Identify which cell holds the provided text, then report its (x, y) central coordinate. 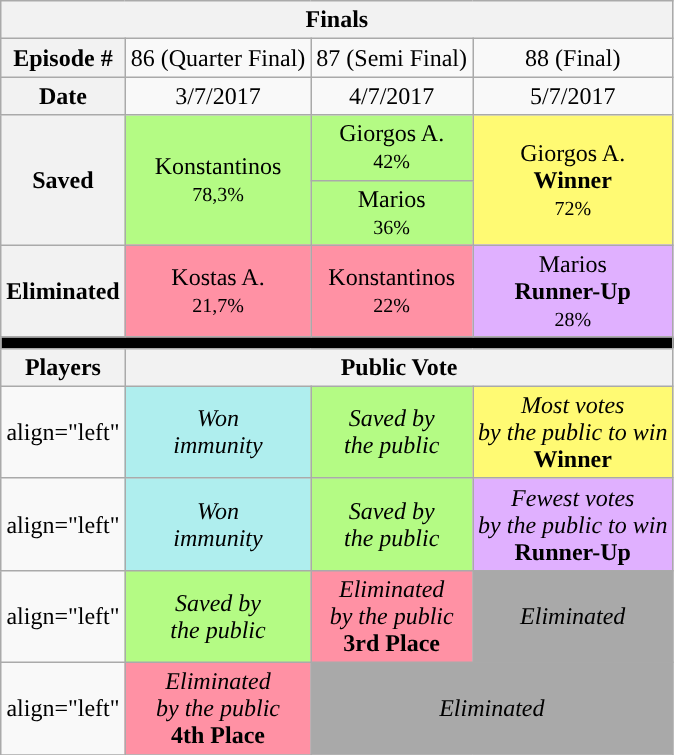
Konstantinos 78,3% (218, 180)
86 (Quarter Final) (218, 58)
Eliminated by the public 3rd Place (392, 616)
Finals (337, 20)
Most votes by the public to winWinner (573, 432)
5/7/2017 (573, 96)
Eliminated by the public 4th Place (218, 708)
4/7/2017 (392, 96)
87 (Semi Final) (392, 58)
Konstantinos 22% (392, 291)
Players (63, 367)
88 (Final) (573, 58)
3/7/2017 (218, 96)
Giorgos A. 42% (392, 148)
Public Vote (399, 367)
Saved (63, 180)
Date (63, 96)
Kostas A. 21,7% (218, 291)
Episode # (63, 58)
Fewest votes by the public to winRunner-Up (573, 524)
Marios 36% (392, 212)
Marios Runner-Up28% (573, 291)
Giorgos A. Winner 72% (573, 180)
